Capture the cell that displays the provided text and extract its [x, y] central coordinate. 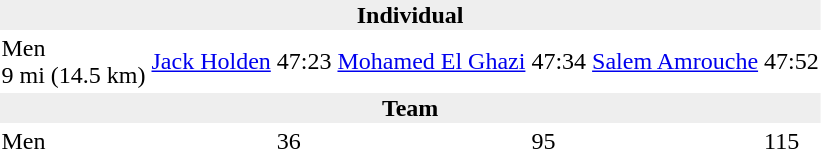
Individual [410, 15]
Jack Holden [211, 62]
47:23 [304, 62]
Team [410, 108]
Mohamed El Ghazi [432, 62]
47:34 [559, 62]
Men9 mi (14.5 km) [74, 62]
47:52 [792, 62]
Salem Amrouche [676, 62]
